Determine the [x, y] coordinate at the center of the cell enclosing the given text.  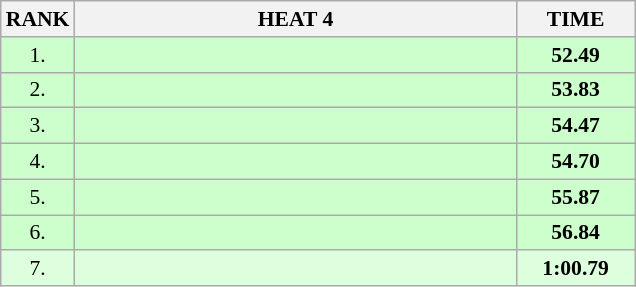
1. [38, 55]
54.47 [576, 126]
1:00.79 [576, 269]
5. [38, 197]
56.84 [576, 233]
4. [38, 162]
HEAT 4 [295, 19]
3. [38, 126]
53.83 [576, 90]
52.49 [576, 55]
RANK [38, 19]
55.87 [576, 197]
6. [38, 233]
2. [38, 90]
TIME [576, 19]
7. [38, 269]
54.70 [576, 162]
